Extract the (X, Y) coordinate from the center of the cell holding the provided text.  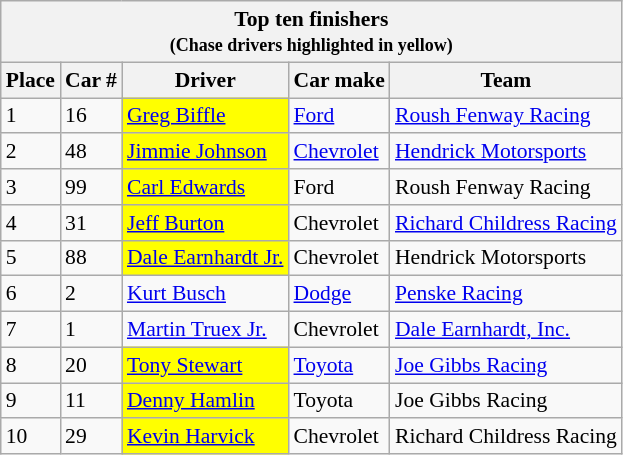
10 (30, 437)
7 (30, 330)
11 (91, 401)
Car # (91, 80)
3 (30, 187)
Team (506, 80)
Kurt Busch (206, 294)
31 (91, 223)
Place (30, 80)
Penske Racing (506, 294)
16 (91, 116)
6 (30, 294)
Jimmie Johnson (206, 152)
Driver (206, 80)
Dale Earnhardt, Inc. (506, 330)
Carl Edwards (206, 187)
4 (30, 223)
Martin Truex Jr. (206, 330)
Dodge (338, 294)
Dale Earnhardt Jr. (206, 258)
Tony Stewart (206, 365)
Car make (338, 80)
Jeff Burton (206, 223)
Greg Biffle (206, 116)
5 (30, 258)
Denny Hamlin (206, 401)
Top ten finishers(Chase drivers highlighted in yellow) (312, 32)
29 (91, 437)
20 (91, 365)
Kevin Harvick (206, 437)
48 (91, 152)
88 (91, 258)
99 (91, 187)
9 (30, 401)
8 (30, 365)
